Search for the cell housing the specified text and yield its (x, y) center coordinate. 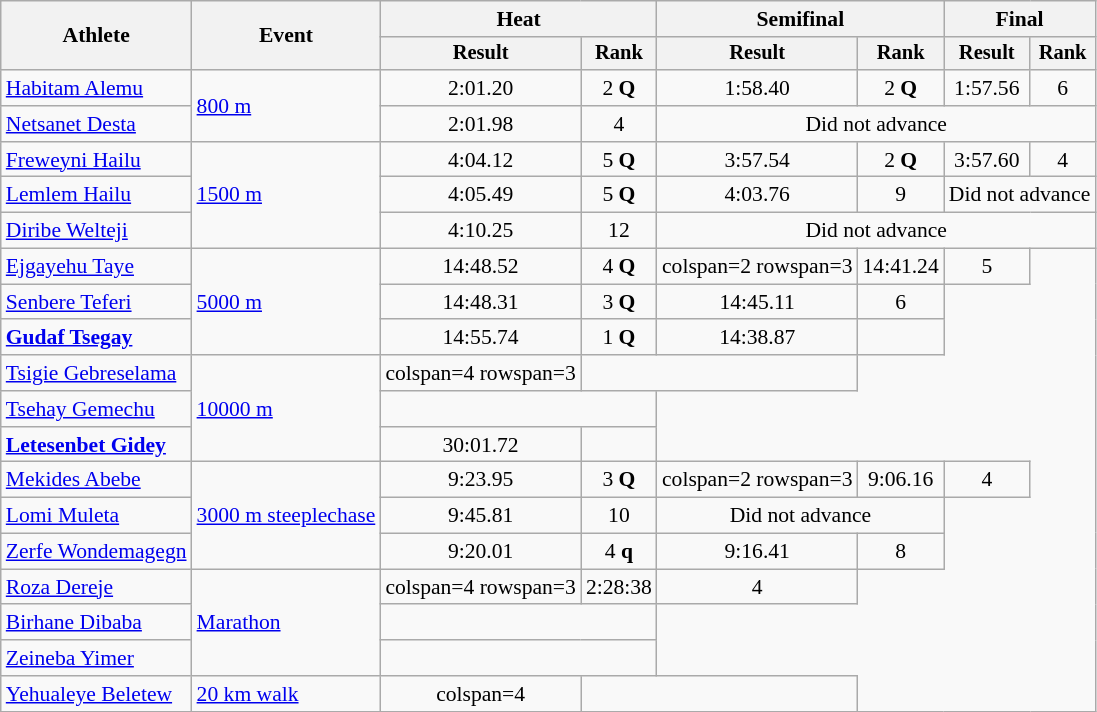
14:48.52 (480, 267)
2:01.98 (480, 124)
1:57.56 (987, 88)
14:48.31 (480, 302)
Diribe Welteji (96, 231)
5 (987, 267)
Ejgayehu Taye (96, 267)
9:23.95 (480, 480)
9:20.01 (480, 552)
9:16.41 (758, 552)
3:57.54 (758, 160)
3:57.60 (987, 160)
1500 m (286, 196)
5000 m (286, 302)
14:45.11 (758, 302)
14:38.87 (758, 338)
Mekides Abebe (96, 480)
4:10.25 (480, 231)
9:06.16 (900, 480)
Heat (518, 19)
8 (900, 552)
Tsigie Gebreselama (96, 373)
Event (286, 36)
Tsehay Gemechu (96, 409)
12 (619, 231)
Senbere Teferi (96, 302)
30:01.72 (480, 445)
800 m (286, 106)
9:45.81 (480, 516)
Zerfe Wondemagegn (96, 552)
9 (900, 195)
Zeineba Yimer (96, 658)
Netsanet Desta (96, 124)
Yehualeye Beletew (96, 694)
4 Q (619, 267)
4:04.12 (480, 160)
2:01.20 (480, 88)
Gudaf Tsegay (96, 338)
2:28:38 (619, 587)
10 (619, 516)
4:03.76 (758, 195)
4:05.49 (480, 195)
1 Q (619, 338)
Final (1020, 19)
Marathon (286, 622)
colspan=4 (480, 694)
14:55.74 (480, 338)
4 q (619, 552)
20 km walk (286, 694)
Roza Dereje (96, 587)
14:41.24 (900, 267)
1:58.40 (758, 88)
10000 m (286, 408)
Letesenbet Gidey (96, 445)
Habitam Alemu (96, 88)
Lemlem Hailu (96, 195)
3000 m steeplechase (286, 516)
Athlete (96, 36)
Birhane Dibaba (96, 623)
Freweyni Hailu (96, 160)
Lomi Muleta (96, 516)
Semifinal (800, 19)
